Search for the cell housing the specified text and yield its [x, y] center coordinate. 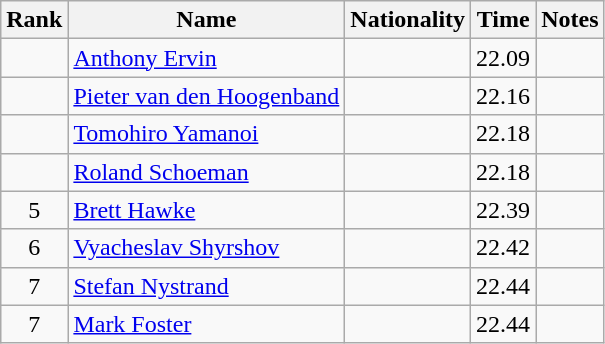
Nationality [408, 20]
Anthony Ervin [206, 58]
Name [206, 20]
Pieter van den Hoogenband [206, 96]
Rank [34, 20]
6 [34, 248]
22.16 [504, 96]
Stefan Nystrand [206, 286]
Mark Foster [206, 324]
Notes [570, 20]
5 [34, 210]
Tomohiro Yamanoi [206, 134]
22.42 [504, 248]
22.39 [504, 210]
Time [504, 20]
22.09 [504, 58]
Vyacheslav Shyrshov [206, 248]
Roland Schoeman [206, 172]
Brett Hawke [206, 210]
